Capture the cell that displays the provided text and extract its [X, Y] central coordinate. 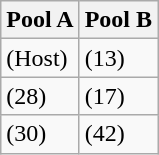
(30) [40, 134]
(28) [40, 96]
Pool A [40, 20]
(42) [118, 134]
(17) [118, 96]
Pool B [118, 20]
(13) [118, 58]
(Host) [40, 58]
